Extract the [X, Y] coordinate from the center of the cell holding the provided text.  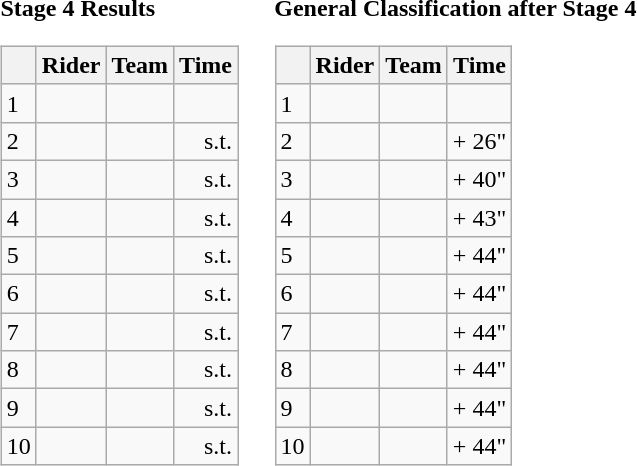
+ 40" [479, 179]
+ 26" [479, 141]
+ 43" [479, 217]
